Locate the cell with the specified text and output its (X, Y) center coordinate. 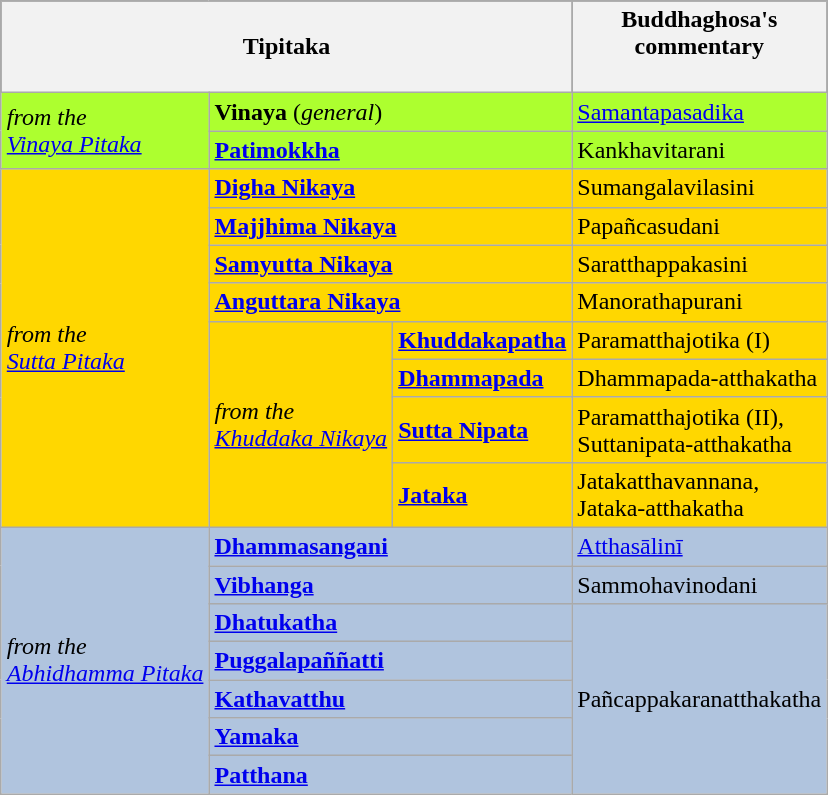
Manorathapurani (700, 302)
Patthana (390, 775)
Dhammapada-atthakatha (700, 378)
Sutta Nipata (482, 430)
Jataka (482, 494)
Dhammasangani (390, 546)
Paramatthajotika (I) (700, 340)
Tipitaka (286, 47)
Buddhaghosa'scommentary (700, 47)
Vibhanga (390, 585)
Samantapasadika (700, 112)
Papañcasudani (700, 226)
Sumangalavilasini (700, 188)
Dhatukatha (390, 623)
Majjhima Nikaya (390, 226)
Paramatthajotika (II),Suttanipata-atthakatha (700, 430)
Sammohavinodani (700, 585)
Patimokkha (390, 150)
Dhammapada (482, 378)
from theVinaya Pitaka (105, 131)
Anguttara Nikaya (390, 302)
from theSutta Pitaka (105, 348)
from theKhuddaka Nikaya (301, 424)
Atthasālinī (700, 546)
Pañcappakaranatthakatha (700, 699)
from theAbhidhamma Pitaka (105, 660)
Samyutta Nikaya (390, 264)
Jatakatthavannana,Jataka-atthakatha (700, 494)
Khuddakapatha (482, 340)
Yamaka (390, 737)
Kankhavitarani (700, 150)
Vinaya (general) (390, 112)
Digha Nikaya (390, 188)
Saratthappakasini (700, 264)
Kathavatthu (390, 699)
Puggalapaññatti (390, 661)
